Output the [x, y] coordinate of the center of the cell containing the given text.  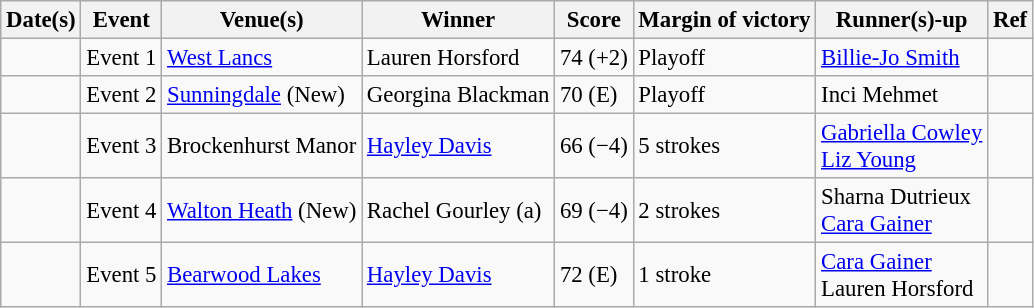
Event 4 [122, 210]
Rachel Gourley (a) [458, 210]
West Lancs [262, 58]
Ref [1010, 20]
Inci Mehmet [902, 95]
Brockenhurst Manor [262, 146]
66 (−4) [594, 146]
Winner [458, 20]
Date(s) [41, 20]
Billie-Jo Smith [902, 58]
Event 5 [122, 276]
Cara Gainer Lauren Horsford [902, 276]
2 strokes [724, 210]
Gabriella Cowley Liz Young [902, 146]
Margin of victory [724, 20]
69 (−4) [594, 210]
Georgina Blackman [458, 95]
Sharna Dutrieux Cara Gainer [902, 210]
5 strokes [724, 146]
74 (+2) [594, 58]
70 (E) [594, 95]
Walton Heath (New) [262, 210]
Event 1 [122, 58]
Bearwood Lakes [262, 276]
Sunningdale (New) [262, 95]
Runner(s)-up [902, 20]
72 (E) [594, 276]
Venue(s) [262, 20]
1 stroke [724, 276]
Score [594, 20]
Event [122, 20]
Event 2 [122, 95]
Event 3 [122, 146]
Lauren Horsford [458, 58]
